Extract the [x, y] coordinate from the center of the cell holding the provided text.  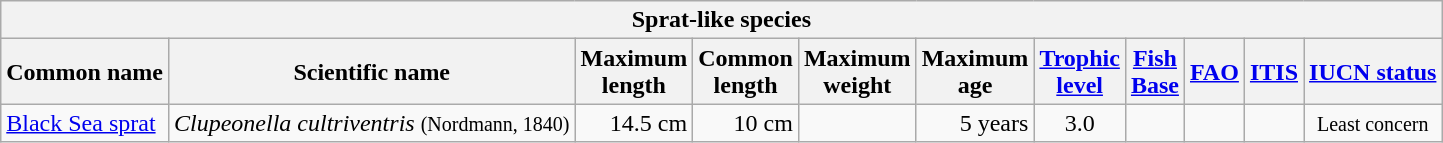
Sprat-like species [722, 20]
FAO [1214, 72]
3.0 [1080, 123]
Maximumlength [634, 72]
10 cm [746, 123]
IUCN status [1373, 72]
14.5 cm [634, 123]
Maximumweight [857, 72]
FishBase [1154, 72]
Black Sea sprat [85, 123]
Maximumage [975, 72]
Clupeonella cultriventris (Nordmann, 1840) [371, 123]
ITIS [1274, 72]
Scientific name [371, 72]
Commonlength [746, 72]
5 years [975, 123]
Least concern [1373, 123]
Trophiclevel [1080, 72]
Common name [85, 72]
